Scan for the cell matching the given text and deliver its [x, y] coordinate at center. 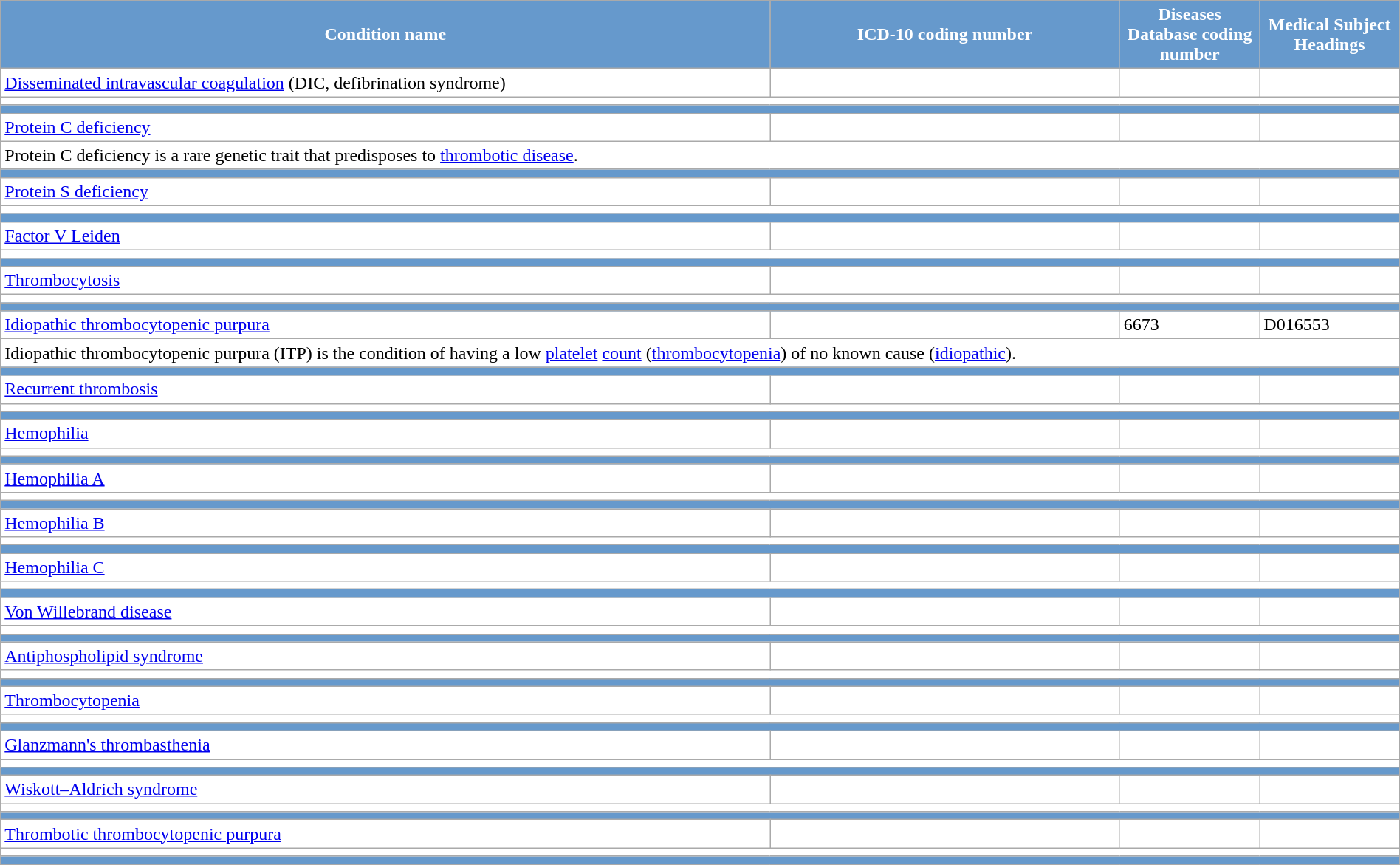
6673 [1189, 325]
D016553 [1329, 325]
Recurrent thrombosis [385, 389]
Hemophilia A [385, 478]
Glanzmann's thrombasthenia [385, 745]
Hemophilia C [385, 567]
ICD-10 coding number [945, 35]
Wiskott–Aldrich syndrome [385, 790]
Protein S deficiency [385, 191]
Thrombocytosis [385, 281]
Idiopathic thrombocytopenic purpura [385, 325]
Diseases Database coding number [1189, 35]
Medical Subject Headings [1329, 35]
Hemophilia B [385, 522]
Hemophilia [385, 434]
Idiopathic thrombocytopenic purpura (ITP) is the condition of having a low platelet count (thrombocytopenia) of no known cause (idiopathic). [700, 353]
Antiphospholipid syndrome [385, 656]
Thrombotic thrombocytopenic purpura [385, 834]
Factor V Leiden [385, 236]
Disseminated intravascular coagulation (DIC, defibrination syndrome) [385, 83]
Von Willebrand disease [385, 612]
Protein C deficiency [385, 127]
Protein C deficiency is a rare genetic trait that predisposes to thrombotic disease. [700, 155]
Condition name [385, 35]
Thrombocytopenia [385, 700]
